Return [X, Y] of the center of cell containing provided text 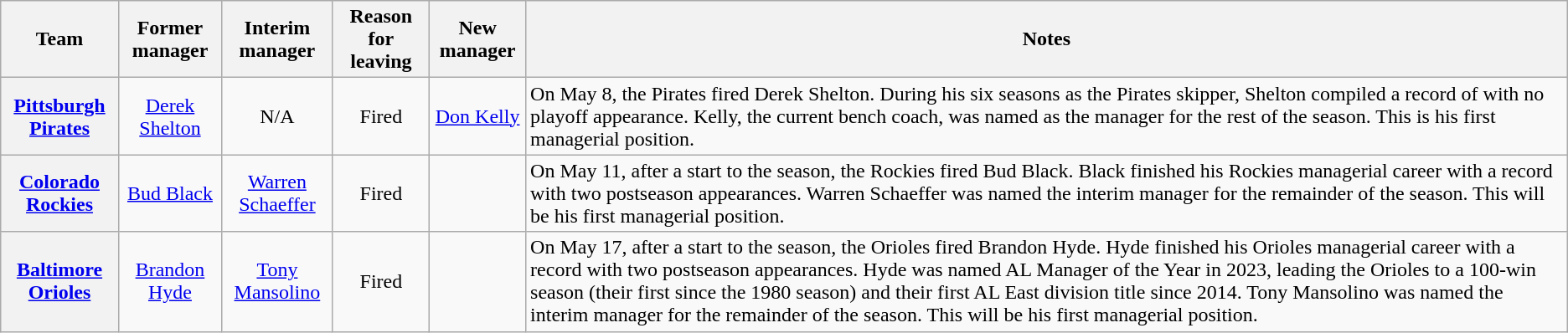
Don Kelly [477, 116]
Derek Shelton [169, 116]
Interim manager [277, 39]
Reason for leaving [381, 39]
Pittsburgh Pirates [60, 116]
Warren Schaeffer [277, 193]
Baltimore Orioles [60, 281]
Colorado Rockies [60, 193]
Brandon Hyde [169, 281]
Tony Mansolino [277, 281]
Notes [1047, 39]
New manager [477, 39]
Team [60, 39]
Bud Black [169, 193]
Former manager [169, 39]
N/A [277, 116]
